Output the [x, y] coordinate of the center of the cell containing the given text.  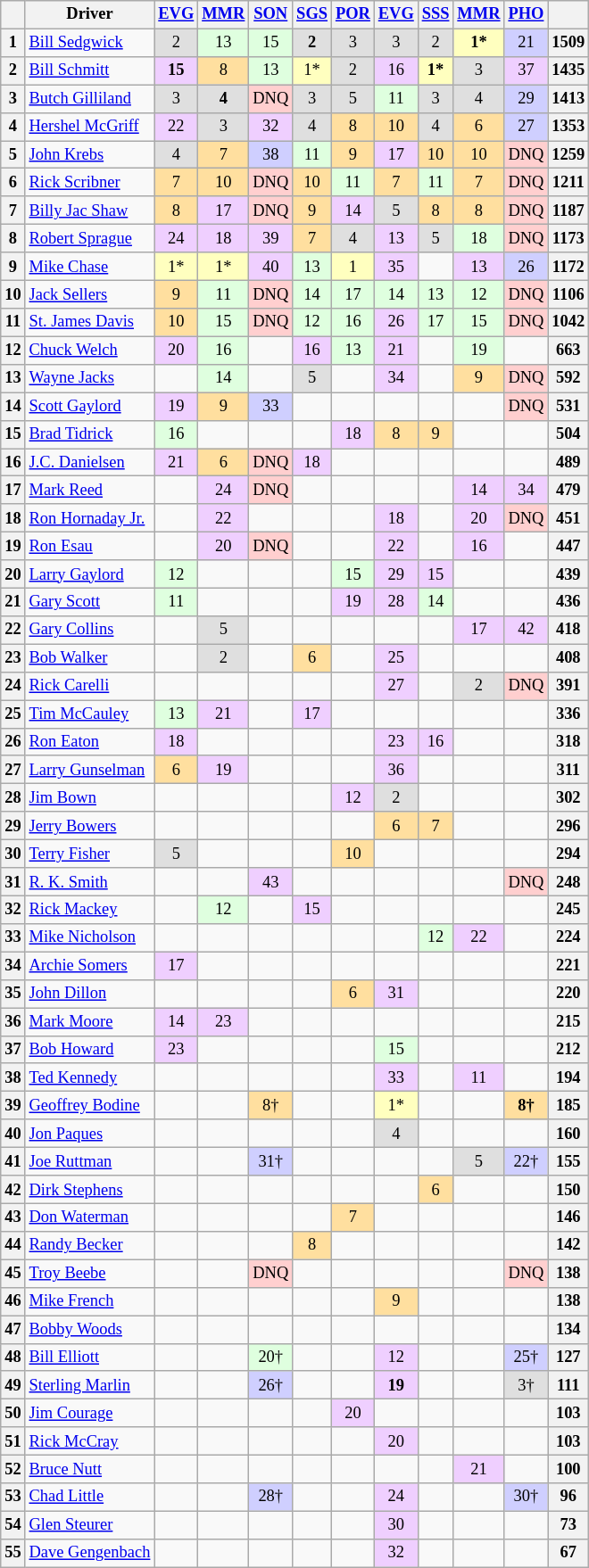
Mike Nicholson [89, 938]
Bob Walker [89, 658]
26† [271, 1386]
Butch Gilliland [89, 98]
Chuck Welch [89, 350]
Jack Sellers [89, 294]
54 [12, 1525]
146 [568, 1218]
663 [568, 350]
Bill Schmitt [89, 71]
224 [568, 938]
28† [271, 1497]
Bill Sedgwick [89, 43]
25† [527, 1358]
R. K. Smith [89, 881]
Ted Kennedy [89, 1077]
Hershel McGriff [89, 127]
30† [527, 1497]
Scott Gaylord [89, 407]
Mark Moore [89, 1022]
Rick Scribner [89, 182]
1187 [568, 210]
Dave Gengenbach [89, 1554]
Jerry Bowers [89, 826]
Driver [89, 14]
PHO [527, 14]
Mark Reed [89, 491]
Joe Ruttman [89, 1161]
531 [568, 407]
302 [568, 797]
47 [12, 1329]
96 [568, 1497]
111 [568, 1386]
391 [568, 687]
311 [568, 771]
Ron Hornaday Jr. [89, 519]
55 [12, 1554]
194 [568, 1077]
1413 [568, 98]
Dirk Stephens [89, 1190]
Ron Eaton [89, 742]
185 [568, 1106]
Bill Elliott [89, 1358]
1173 [568, 239]
St. James Davis [89, 323]
J.C. Danielsen [89, 462]
48 [12, 1358]
Larry Gunselman [89, 771]
Rick Mackey [89, 910]
SGS [312, 14]
1435 [568, 71]
Tim McCauley [89, 714]
73 [568, 1525]
Bruce Nutt [89, 1470]
150 [568, 1190]
215 [568, 1022]
1042 [568, 323]
504 [568, 433]
142 [568, 1245]
134 [568, 1329]
160 [568, 1133]
245 [568, 910]
Randy Becker [89, 1245]
46 [12, 1302]
318 [568, 742]
POR [353, 14]
3† [527, 1386]
451 [568, 519]
Wayne Jacks [89, 378]
Rick Carelli [89, 687]
1509 [568, 43]
Ron Esau [89, 546]
221 [568, 965]
Troy Beebe [89, 1274]
53 [12, 1497]
Brad Tidrick [89, 433]
John Dillon [89, 994]
SON [271, 14]
Archie Somers [89, 965]
127 [568, 1358]
1353 [568, 127]
John Krebs [89, 155]
Bobby Woods [89, 1329]
Bob Howard [89, 1049]
336 [568, 714]
Jon Paques [89, 1133]
1259 [568, 155]
45 [12, 1274]
44 [12, 1245]
SSS [436, 14]
49 [12, 1386]
67 [568, 1554]
489 [568, 462]
294 [568, 854]
Robert Sprague [89, 239]
296 [568, 826]
212 [568, 1049]
408 [568, 658]
20† [271, 1358]
Jim Courage [89, 1413]
Gary Scott [89, 603]
155 [568, 1161]
Billy Jac Shaw [89, 210]
Terry Fisher [89, 854]
592 [568, 378]
418 [568, 630]
31† [271, 1161]
Glen Steurer [89, 1525]
479 [568, 491]
Geoffrey Bodine [89, 1106]
Chad Little [89, 1497]
Larry Gaylord [89, 574]
220 [568, 994]
41 [12, 1161]
Mike French [89, 1302]
22† [527, 1161]
1211 [568, 182]
1106 [568, 294]
Don Waterman [89, 1218]
447 [568, 546]
436 [568, 603]
Jim Bown [89, 797]
439 [568, 574]
Mike Chase [89, 266]
100 [568, 1470]
51 [12, 1441]
52 [12, 1470]
50 [12, 1413]
Gary Collins [89, 630]
1172 [568, 266]
Rick McCray [89, 1441]
Sterling Marlin [89, 1386]
248 [568, 881]
